Scan for the cell matching the given text and deliver its (X, Y) coordinate at center. 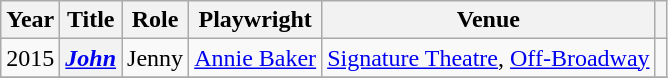
Annie Baker (256, 58)
Year (30, 20)
2015 (30, 58)
Signature Theatre, Off-Broadway (488, 58)
John (91, 58)
Title (91, 20)
Role (156, 20)
Venue (488, 20)
Playwright (256, 20)
Jenny (156, 58)
